Detect which cell encompasses the target text, then output its [X, Y] center coordinate. 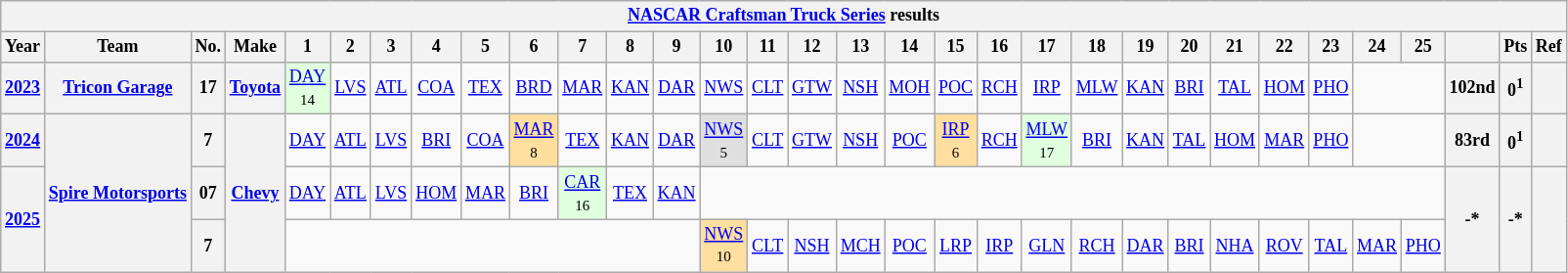
11 [768, 47]
102nd [1472, 88]
8 [631, 47]
LRP [956, 246]
22 [1285, 47]
2024 [23, 141]
19 [1146, 47]
NWS [723, 88]
10 [723, 47]
MCH [860, 246]
16 [999, 47]
Chevy [254, 194]
21 [1236, 47]
2 [351, 47]
07 [207, 193]
Toyota [254, 88]
Tricon Garage [117, 88]
12 [812, 47]
No. [207, 47]
13 [860, 47]
NWS10 [723, 246]
18 [1097, 47]
MOH [909, 88]
3 [391, 47]
15 [956, 47]
9 [676, 47]
NASCAR Craftsman Truck Series results [784, 16]
DAY14 [307, 88]
CAR16 [583, 193]
Team [117, 47]
BRD [534, 88]
NHA [1236, 246]
IRP6 [956, 141]
NWS5 [723, 141]
24 [1377, 47]
Year [23, 47]
4 [436, 47]
MLW [1097, 88]
ROV [1285, 246]
6 [534, 47]
20 [1189, 47]
2025 [23, 219]
Spire Motorsports [117, 194]
Pts [1515, 47]
14 [909, 47]
23 [1331, 47]
2023 [23, 88]
Make [254, 47]
GLN [1046, 246]
MLW17 [1046, 141]
83rd [1472, 141]
25 [1423, 47]
MAR8 [534, 141]
Ref [1548, 47]
1 [307, 47]
5 [486, 47]
